Determine the [x, y] coordinate at the center of the cell enclosing the given text.  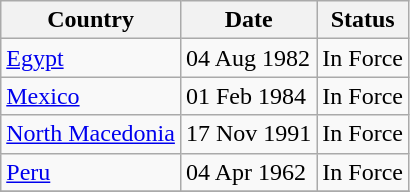
Country [91, 20]
North Macedonia [91, 134]
Peru [91, 172]
Status [363, 20]
17 Nov 1991 [248, 134]
01 Feb 1984 [248, 96]
04 Apr 1962 [248, 172]
Date [248, 20]
04 Aug 1982 [248, 58]
Mexico [91, 96]
Egypt [91, 58]
